For the text-containing cell, return its midpoint in (x, y) coordinate format. 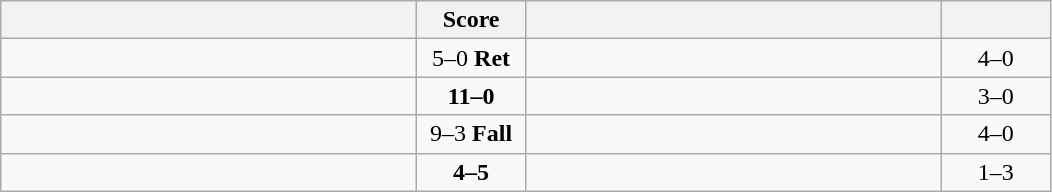
11–0 (472, 96)
9–3 Fall (472, 134)
4–5 (472, 172)
3–0 (996, 96)
5–0 Ret (472, 58)
Score (472, 20)
1–3 (996, 172)
